Locate the cell with the specified text and output its [X, Y] center coordinate. 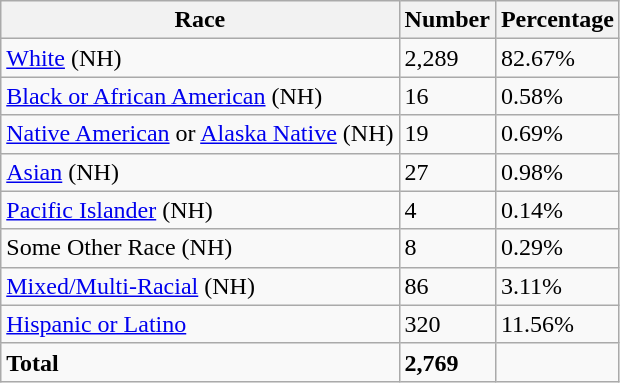
27 [447, 172]
0.98% [557, 172]
0.69% [557, 134]
Native American or Alaska Native (NH) [200, 134]
Asian (NH) [200, 172]
3.11% [557, 286]
Black or African American (NH) [200, 96]
Total [200, 362]
Pacific Islander (NH) [200, 210]
19 [447, 134]
4 [447, 210]
Some Other Race (NH) [200, 248]
Percentage [557, 20]
2,769 [447, 362]
Hispanic or Latino [200, 324]
0.58% [557, 96]
82.67% [557, 58]
16 [447, 96]
0.14% [557, 210]
Mixed/Multi-Racial (NH) [200, 286]
0.29% [557, 248]
Race [200, 20]
2,289 [447, 58]
White (NH) [200, 58]
86 [447, 286]
8 [447, 248]
11.56% [557, 324]
320 [447, 324]
Number [447, 20]
